Provide the (X, Y) coordinate of the cell's center where the given text is located.  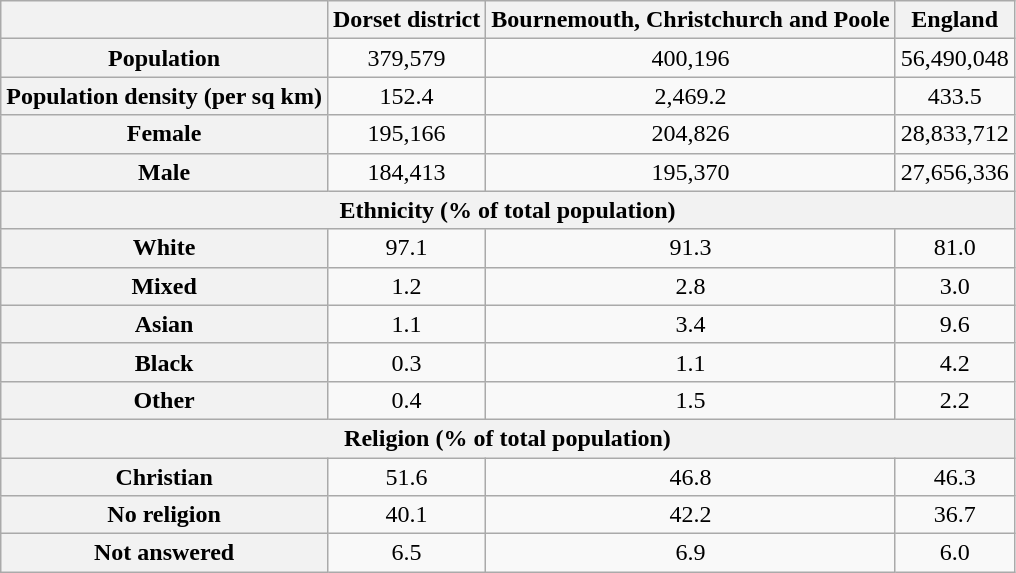
2,469.2 (690, 96)
46.8 (690, 477)
9.6 (954, 324)
Population density (per sq km) (164, 96)
379,579 (406, 58)
1.5 (690, 400)
433.5 (954, 96)
56,490,048 (954, 58)
Black (164, 362)
Male (164, 172)
152.4 (406, 96)
4.2 (954, 362)
46.3 (954, 477)
3.0 (954, 286)
40.1 (406, 515)
Bournemouth, Christchurch and Poole (690, 20)
Christian (164, 477)
28,833,712 (954, 134)
Other (164, 400)
Not answered (164, 553)
2.2 (954, 400)
Mixed (164, 286)
Female (164, 134)
400,196 (690, 58)
Dorset district (406, 20)
White (164, 248)
97.1 (406, 248)
6.9 (690, 553)
0.3 (406, 362)
184,413 (406, 172)
Religion (% of total population) (508, 438)
27,656,336 (954, 172)
No religion (164, 515)
Asian (164, 324)
36.7 (954, 515)
81.0 (954, 248)
51.6 (406, 477)
Population (164, 58)
42.2 (690, 515)
6.0 (954, 553)
0.4 (406, 400)
204,826 (690, 134)
3.4 (690, 324)
1.2 (406, 286)
Ethnicity (% of total population) (508, 210)
195,370 (690, 172)
England (954, 20)
195,166 (406, 134)
2.8 (690, 286)
91.3 (690, 248)
6.5 (406, 553)
